Pinpoint the cell where the given text exists, returning its [x, y] midpoint coordinate. 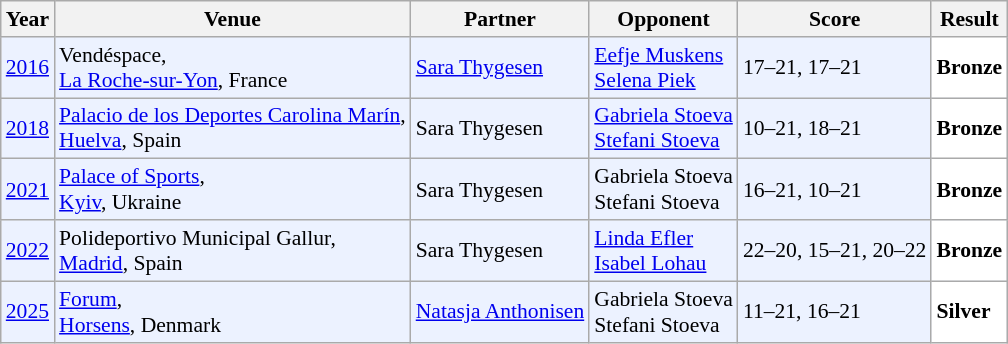
10–21, 18–21 [835, 128]
17–21, 17–21 [835, 68]
Vendéspace,La Roche-sur-Yon, France [232, 68]
Partner [500, 19]
Natasja Anthonisen [500, 312]
Score [835, 19]
Linda Efler Isabel Lohau [664, 250]
2021 [28, 190]
Eefje Muskens Selena Piek [664, 68]
Opponent [664, 19]
Palacio de los Deportes Carolina Marín,Huelva, Spain [232, 128]
2022 [28, 250]
11–21, 16–21 [835, 312]
2018 [28, 128]
Forum,Horsens, Denmark [232, 312]
22–20, 15–21, 20–22 [835, 250]
2025 [28, 312]
Result [969, 19]
Polideportivo Municipal Gallur,Madrid, Spain [232, 250]
Silver [969, 312]
Year [28, 19]
2016 [28, 68]
Venue [232, 19]
Palace of Sports,Kyiv, Ukraine [232, 190]
16–21, 10–21 [835, 190]
